Search for the cell housing the specified text and yield its [X, Y] center coordinate. 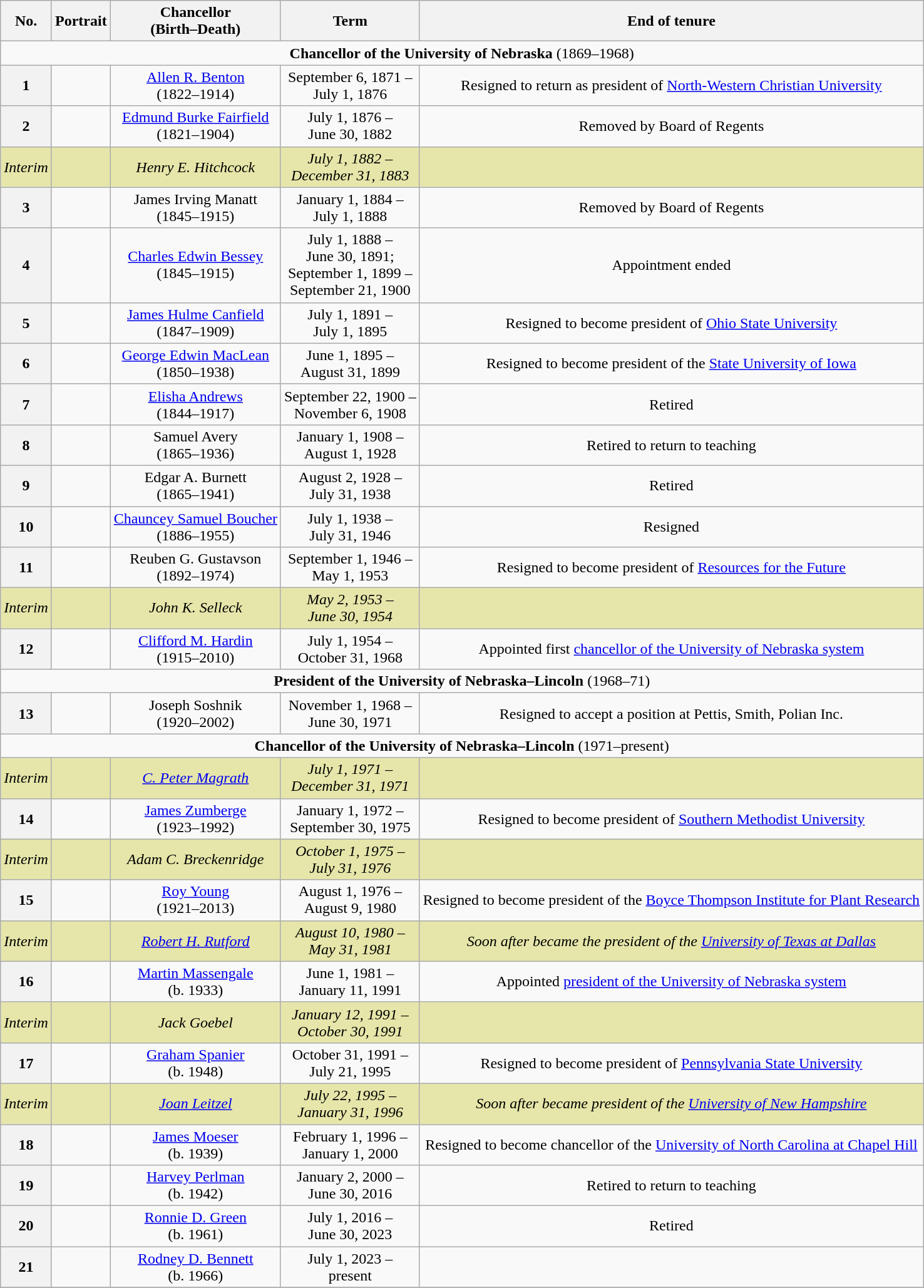
6 [26, 363]
Chancellor(Birth–Death) [195, 21]
July 1, 1971 –December 31, 1971 [350, 778]
13 [26, 714]
17 [26, 1063]
11 [26, 567]
Clifford M. Hardin (1915–2010) [195, 649]
January 1, 1884 –July 1, 1888 [350, 208]
Edgar A. Burnett (1865–1941) [195, 486]
No. [26, 21]
19 [26, 1186]
John K. Selleck [195, 609]
February 1, 1996 –January 1, 2000 [350, 1145]
Allen R. Benton (1822–1914) [195, 85]
21 [26, 1267]
January 2, 2000 –June 30, 2016 [350, 1186]
January 12, 1991 –October 30, 1991 [350, 1022]
July 1, 2023 –present [350, 1267]
15 [26, 900]
10 [26, 526]
Resigned to become president of the State University of Iowa [671, 363]
Portrait [81, 21]
Edmund Burke Fairfield (1821–1904) [195, 126]
Chancellor of the University of Nebraska–Lincoln (1971–present) [462, 746]
July 1, 1882 –December 31, 1883 [350, 167]
Resigned to become chancellor of the University of North Carolina at Chapel Hill [671, 1145]
Joseph Soshnik (1920–2002) [195, 714]
January 1, 1972 –September 30, 1975 [350, 819]
July 1, 1891 –July 1, 1895 [350, 323]
President of the University of Nebraska–Lincoln (1968–71) [462, 681]
Roy Young (1921–2013) [195, 900]
September 1, 1946 –May 1, 1953 [350, 567]
November 1, 1968 –June 30, 1971 [350, 714]
Chancellor of the University of Nebraska (1869–1968) [462, 53]
Soon after became the president of the University of Texas at Dallas [671, 940]
3 [26, 208]
Elisha Andrews (1844–1917) [195, 404]
July 1, 1876 –June 30, 1882 [350, 126]
July 22, 1995 –January 31, 1996 [350, 1103]
12 [26, 649]
Robert H. Rutford [195, 940]
4 [26, 265]
1 [26, 85]
Resigned [671, 526]
October 31, 1991 –July 21, 1995 [350, 1063]
Rodney D. Bennett (b. 1966) [195, 1267]
18 [26, 1145]
June 1, 1895 –August 31, 1899 [350, 363]
Resigned to return as president of North-Western Christian University [671, 85]
20 [26, 1226]
September 6, 1871 –July 1, 1876 [350, 85]
9 [26, 486]
August 10, 1980 –May 31, 1981 [350, 940]
James Moeser (b. 1939) [195, 1145]
George Edwin MacLean (1850–1938) [195, 363]
Graham Spanier (b. 1948) [195, 1063]
7 [26, 404]
James Zumberge (1923–1992) [195, 819]
July 1, 1888 –June 30, 1891;September 1, 1899 –September 21, 1900 [350, 265]
Resigned to become president of the Boyce Thompson Institute for Plant Research [671, 900]
January 1, 1908 –August 1, 1928 [350, 445]
Appointed president of the University of Nebraska system [671, 982]
Harvey Perlman (b. 1942) [195, 1186]
July 1, 1938 –July 31, 1946 [350, 526]
Term [350, 21]
James Irving Manatt (1845–1915) [195, 208]
Henry E. Hitchcock [195, 167]
June 1, 1981 –January 11, 1991 [350, 982]
Samuel Avery (1865–1936) [195, 445]
August 1, 1976 –August 9, 1980 [350, 900]
2 [26, 126]
August 2, 1928 –July 31, 1938 [350, 486]
July 1, 1954 –October 31, 1968 [350, 649]
Appointment ended [671, 265]
Charles Edwin Bessey (1845–1915) [195, 265]
5 [26, 323]
Resigned to become president of Pennsylvania State University [671, 1063]
Adam C. Breckenridge [195, 859]
Resigned to become president of Southern Methodist University [671, 819]
Resigned to become president of Ohio State University [671, 323]
Martin Massengale (b. 1933) [195, 982]
16 [26, 982]
Reuben G. Gustavson (1892–1974) [195, 567]
July 1, 2016 –June 30, 2023 [350, 1226]
Appointed first chancellor of the University of Nebraska system [671, 649]
Jack Goebel [195, 1022]
May 2, 1953 –June 30, 1954 [350, 609]
September 22, 1900 –November 6, 1908 [350, 404]
8 [26, 445]
Soon after became president of the University of New Hampshire [671, 1103]
James Hulme Canfield (1847–1909) [195, 323]
C. Peter Magrath [195, 778]
Resigned to accept a position at Pettis, Smith, Polian Inc. [671, 714]
Chauncey Samuel Boucher (1886–1955) [195, 526]
Joan Leitzel [195, 1103]
End of tenure [671, 21]
Resigned to become president of Resources for the Future [671, 567]
Ronnie D. Green (b. 1961) [195, 1226]
14 [26, 819]
October 1, 1975 –July 31, 1976 [350, 859]
